Pinpoint the cell where the given text exists, returning its [X, Y] midpoint coordinate. 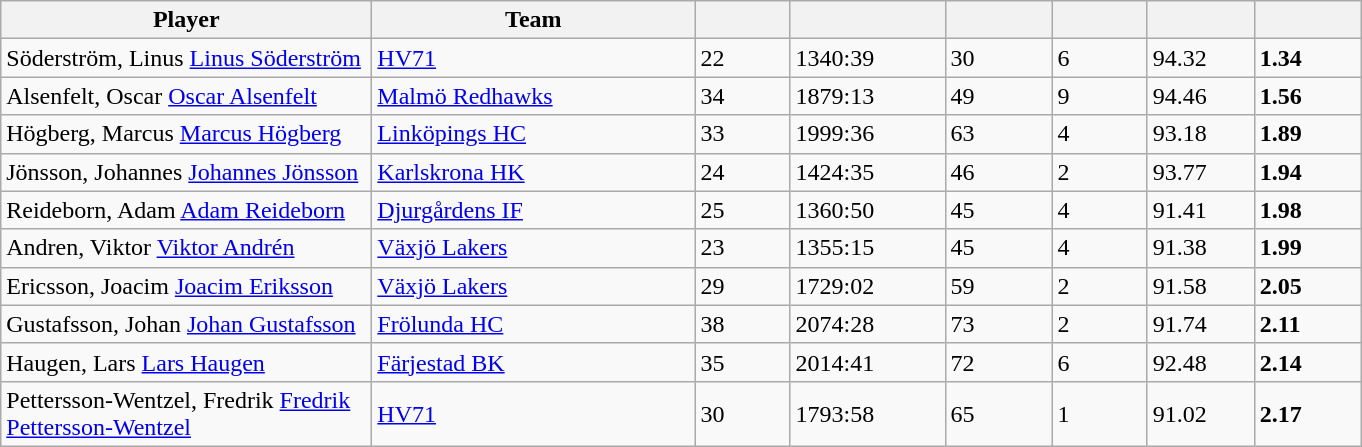
1.94 [1308, 172]
2.05 [1308, 286]
46 [998, 172]
93.18 [1200, 134]
Gustafsson, Johan Johan Gustafsson [186, 324]
1.34 [1308, 58]
Djurgårdens IF [534, 210]
Reideborn, Adam Adam Reideborn [186, 210]
92.48 [1200, 362]
Söderström, Linus Linus Söderström [186, 58]
Team [534, 20]
2.17 [1308, 414]
59 [998, 286]
1355:15 [868, 248]
1360:50 [868, 210]
2014:41 [868, 362]
1879:13 [868, 96]
Player [186, 20]
23 [742, 248]
1793:58 [868, 414]
94.46 [1200, 96]
1.89 [1308, 134]
Karlskrona HK [534, 172]
91.38 [1200, 248]
29 [742, 286]
2.14 [1308, 362]
Linköpings HC [534, 134]
1.56 [1308, 96]
Malmö Redhawks [534, 96]
91.58 [1200, 286]
73 [998, 324]
1424:35 [868, 172]
1999:36 [868, 134]
33 [742, 134]
Jönsson, Johannes Johannes Jönsson [186, 172]
1 [1100, 414]
1.99 [1308, 248]
91.02 [1200, 414]
9 [1100, 96]
25 [742, 210]
94.32 [1200, 58]
93.77 [1200, 172]
38 [742, 324]
Färjestad BK [534, 362]
24 [742, 172]
Haugen, Lars Lars Haugen [186, 362]
91.41 [1200, 210]
Alsenfelt, Oscar Oscar Alsenfelt [186, 96]
2074:28 [868, 324]
Andren, Viktor Viktor Andrén [186, 248]
35 [742, 362]
1.98 [1308, 210]
72 [998, 362]
Högberg, Marcus Marcus Högberg [186, 134]
65 [998, 414]
49 [998, 96]
91.74 [1200, 324]
Pettersson-Wentzel, Fredrik Fredrik Pettersson-Wentzel [186, 414]
63 [998, 134]
2.11 [1308, 324]
1340:39 [868, 58]
22 [742, 58]
Ericsson, Joacim Joacim Eriksson [186, 286]
1729:02 [868, 286]
34 [742, 96]
Frölunda HC [534, 324]
